Output the [x, y] coordinate of the center of the cell containing the given text.  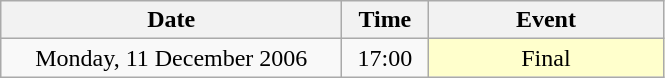
Monday, 11 December 2006 [172, 58]
Date [172, 20]
Time [385, 20]
Final [546, 58]
17:00 [385, 58]
Event [546, 20]
